Extract the [X, Y] coordinate from the center of the cell holding the provided text.  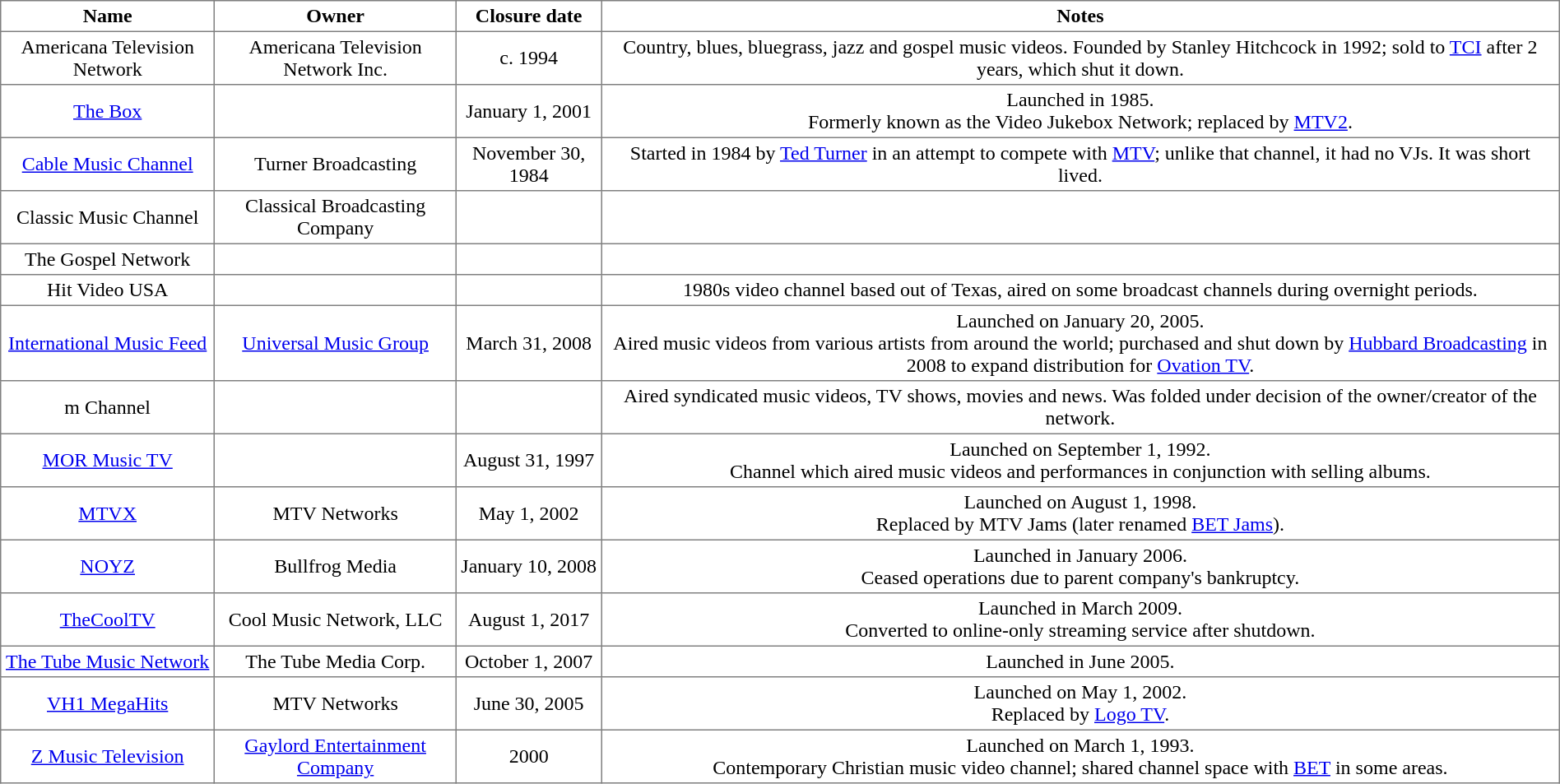
Closure date [529, 16]
MTVX [108, 513]
January 1, 2001 [529, 111]
Notes [1081, 16]
Launched in March 2009.Converted to online-only streaming service after shutdown. [1081, 619]
June 30, 2005 [529, 703]
Started in 1984 by Ted Turner in an attempt to compete with MTV; unlike that channel, it had no VJs. It was short lived. [1081, 164]
March 31, 2008 [529, 343]
Gaylord Entertainment Company [336, 756]
Hit Video USA [108, 290]
Americana Television Network Inc. [336, 58]
The Tube Media Corp. [336, 661]
TheCoolTV [108, 619]
October 1, 2007 [529, 661]
Launched in 1985.Formerly known as the Video Jukebox Network; replaced by MTV2. [1081, 111]
Z Music Television [108, 756]
NOYZ [108, 566]
Turner Broadcasting [336, 164]
Launched on May 1, 2002.Replaced by Logo TV. [1081, 703]
Classic Music Channel [108, 217]
Classical Broadcasting Company [336, 217]
August 31, 1997 [529, 460]
The Gospel Network [108, 259]
MOR Music TV [108, 460]
May 1, 2002 [529, 513]
c. 1994 [529, 58]
Aired syndicated music videos, TV shows, movies and news. Was folded under decision of the owner/creator of the network. [1081, 407]
International Music Feed [108, 343]
Launched on March 1, 1993.Contemporary Christian music video channel; shared channel space with BET in some areas. [1081, 756]
Launched on August 1, 1998.Replaced by MTV Jams (later renamed BET Jams). [1081, 513]
August 1, 2017 [529, 619]
Americana Television Network [108, 58]
The Tube Music Network [108, 661]
The Box [108, 111]
November 30, 1984 [529, 164]
Name [108, 16]
m Channel [108, 407]
1980s video channel based out of Texas, aired on some broadcast channels during overnight periods. [1081, 290]
Bullfrog Media [336, 566]
2000 [529, 756]
Launched on September 1, 1992.Channel which aired music videos and performances in conjunction with selling albums. [1081, 460]
Launched in June 2005. [1081, 661]
Launched in January 2006.Ceased operations due to parent company's bankruptcy. [1081, 566]
Cool Music Network, LLC [336, 619]
Cable Music Channel [108, 164]
VH1 MegaHits [108, 703]
Universal Music Group [336, 343]
January 10, 2008 [529, 566]
Owner [336, 16]
Country, blues, bluegrass, jazz and gospel music videos. Founded by Stanley Hitchcock in 1992; sold to TCI after 2 years, which shut it down. [1081, 58]
